Find where the given text appears and provide that cell's center as (X, Y) coordinate. 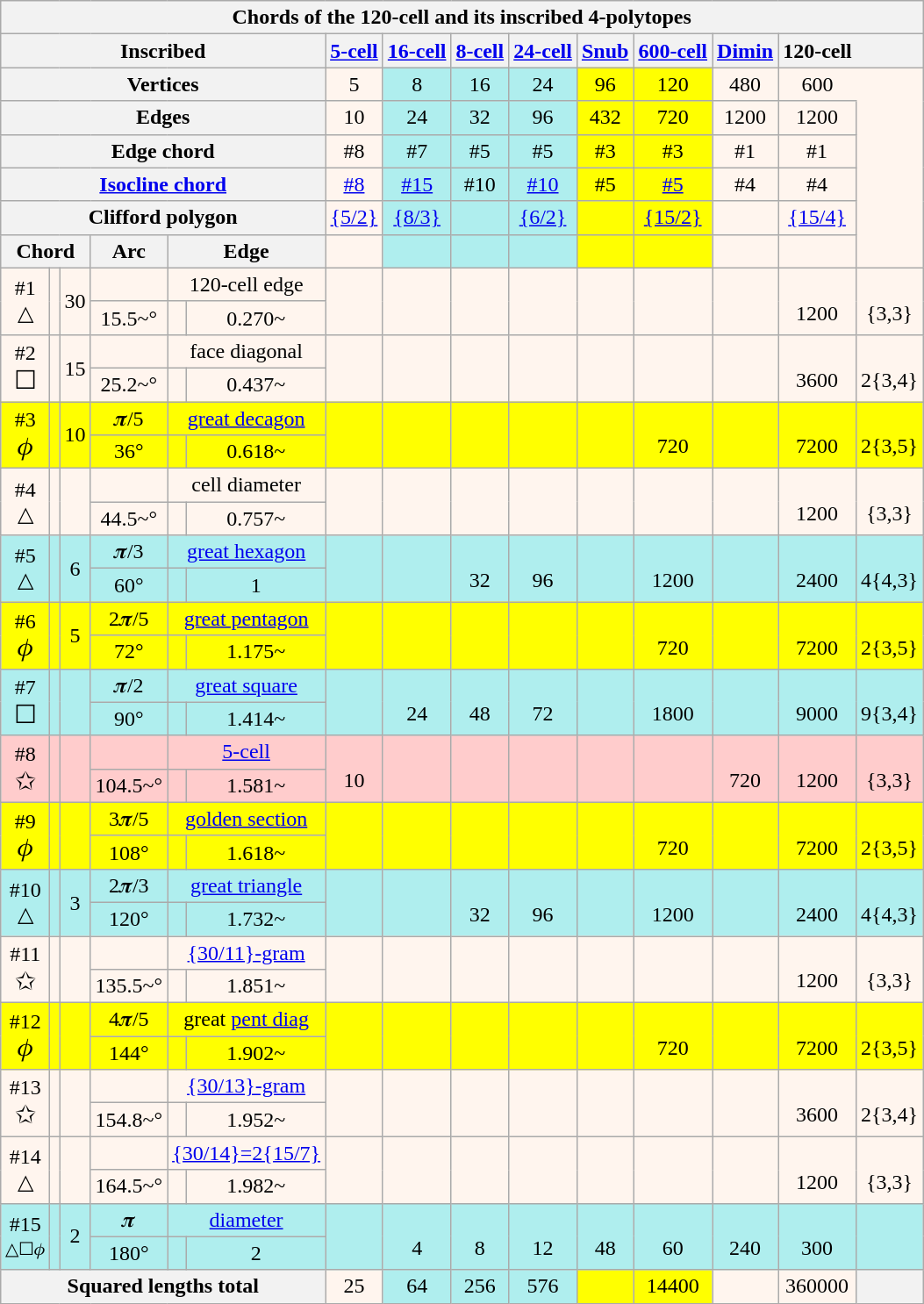
576 (543, 1286)
Squared lengths total (163, 1286)
{30/13}-gram (247, 1086)
0.618~ (256, 452)
1.952~ (256, 1120)
3 (75, 902)
1.851~ (256, 986)
480 (746, 84)
{15/2} (673, 218)
𝝅/3 (129, 552)
great hexagon (247, 552)
#9𝜙 (25, 835)
25 (355, 1286)
#3𝜙 (25, 435)
36° (129, 452)
120-cell (818, 51)
432 (605, 118)
60 (673, 1236)
diameter (247, 1220)
4𝝅/5 (129, 1020)
154.8~° (129, 1120)
Chord (46, 251)
#11✩ (25, 969)
Vertices (163, 84)
{30/11}-gram (247, 952)
90° (129, 719)
Edge chord (163, 151)
#7 (417, 151)
0.270~ (256, 318)
Edge (247, 251)
9{3,4} (890, 702)
1.732~ (256, 919)
108° (129, 852)
300 (818, 1236)
240 (746, 1236)
164.5~° (129, 1186)
16 (480, 84)
24-cell (543, 51)
16-cell (417, 51)
8-cell (480, 51)
6 (75, 569)
Clifford polygon (163, 218)
#15 (417, 184)
72° (129, 652)
#6𝜙 (25, 635)
{6/2} (543, 218)
#14△ (25, 1170)
𝝅 (129, 1220)
great pent diag (247, 1020)
12 (543, 1236)
Chords of the 120-cell and its inscribed 4-polytopes (462, 18)
180° (129, 1253)
{15/4} (818, 218)
0.757~ (256, 519)
25.2~° (129, 384)
Isocline chord (163, 184)
44.5~° (129, 519)
2𝝅/3 (129, 885)
face diagonal (247, 351)
Dimin (746, 51)
3𝝅/5 (129, 819)
cell diameter (247, 485)
Snub (605, 51)
15.5~° (129, 318)
135.5~° (129, 986)
360000 (818, 1286)
1.581~ (256, 785)
great decagon (247, 419)
#13✩ (25, 1103)
1.982~ (256, 1186)
Edges (163, 118)
14400 (673, 1286)
#1△ (25, 301)
600 (818, 84)
𝝅/2 (129, 685)
1.414~ (256, 719)
{30/14}=2{15/7} (247, 1153)
1.175~ (256, 652)
0.437~ (256, 384)
{8/3} (417, 218)
#5△ (25, 569)
4 (417, 1236)
#4△ (25, 502)
9000 (818, 702)
{5/2} (355, 218)
#8✩ (25, 769)
120-cell edge (247, 284)
#10△ (25, 902)
120 (673, 84)
64 (417, 1286)
256 (480, 1286)
120° (129, 919)
15 (75, 368)
Inscribed (163, 51)
1.618~ (256, 852)
great square (247, 685)
𝝅/5 (129, 419)
600-cell (673, 51)
1800 (673, 702)
great pentagon (247, 619)
#2☐ (25, 368)
104.5~° (129, 785)
Arc (129, 251)
#7☐ (25, 702)
1.902~ (256, 1053)
2𝝅/5 (129, 619)
144° (129, 1053)
30 (75, 301)
#12𝜙 (25, 1036)
great triangle (247, 885)
60° (129, 585)
#15△☐𝜙 (25, 1236)
golden section (247, 819)
72 (543, 702)
1 (256, 585)
